Find where the given text appears and provide that cell's center as [x, y] coordinate. 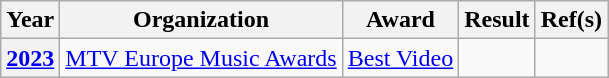
MTV Europe Music Awards [201, 58]
Result [497, 20]
2023 [30, 58]
Year [30, 20]
Award [400, 20]
Best Video [400, 58]
Ref(s) [571, 20]
Organization [201, 20]
